Extract the [x, y] coordinate from the center of the cell holding the provided text.  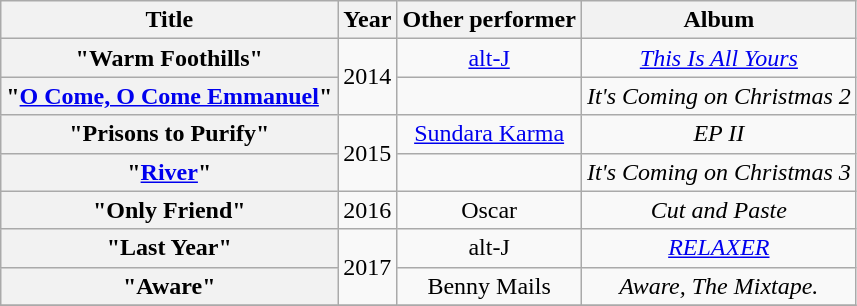
Aware, The Mixtape. [718, 286]
This Is All Yours [718, 58]
"Warm Foothills" [170, 58]
Other performer [490, 20]
2014 [368, 77]
Year [368, 20]
It's Coming on Christmas 2 [718, 96]
Title [170, 20]
"Aware" [170, 286]
Album [718, 20]
Cut and Paste [718, 210]
"River" [170, 172]
RELAXER [718, 248]
Sundara Karma [490, 134]
"Last Year" [170, 248]
2017 [368, 267]
2015 [368, 153]
It's Coming on Christmas 3 [718, 172]
2016 [368, 210]
"O Come, O Come Emmanuel" [170, 96]
EP II [718, 134]
Oscar [490, 210]
"Only Friend" [170, 210]
"Prisons to Purify" [170, 134]
Benny Mails [490, 286]
